Capture the cell that displays the provided text and extract its (X, Y) central coordinate. 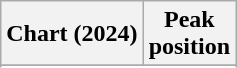
Chart (2024) (72, 34)
Peakposition (189, 34)
